Detect which cell encompasses the target text, then output its [x, y] center coordinate. 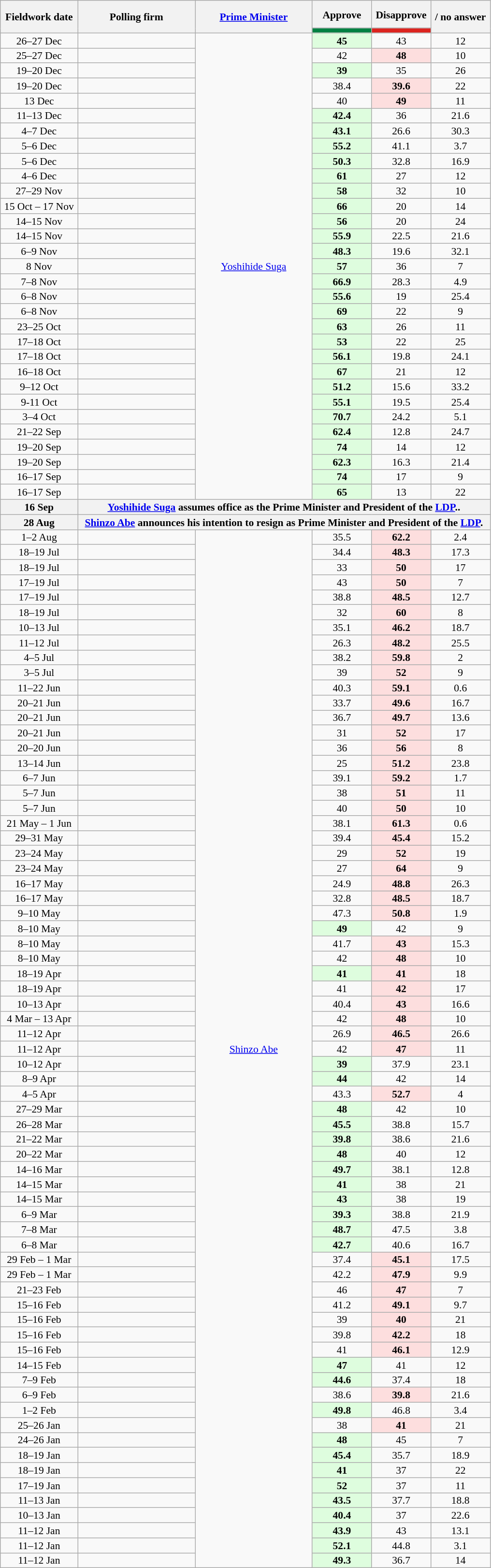
46.5 [401, 1034]
43.1 [342, 131]
4–6 Dec [39, 176]
2.4 [460, 537]
3–4 Oct [39, 417]
14–16 Mar [39, 1169]
17.5 [460, 1259]
2 [460, 658]
38.4 [342, 86]
37.9 [401, 1064]
20–20 Jun [39, 747]
27–29 Nov [39, 191]
38.2 [342, 658]
11–22 Jun [39, 688]
58 [342, 191]
39.4 [342, 838]
39.3 [342, 1215]
3–5 Jul [39, 673]
35.5 [342, 537]
24.2 [401, 417]
1.7 [460, 777]
16.3 [401, 462]
6–8 Mar [39, 1245]
63 [342, 327]
27–29 Mar [39, 1109]
48.8 [401, 883]
47.3 [342, 914]
41.2 [342, 1304]
9–10 May [39, 914]
23.8 [460, 763]
52.1 [342, 1545]
21–22 Mar [39, 1139]
15.2 [460, 838]
69 [342, 311]
15.3 [460, 944]
45.5 [342, 1124]
19.8 [401, 357]
55.1 [342, 401]
44.8 [401, 1545]
43.3 [342, 1094]
7–8 Mar [39, 1229]
9–12 Oct [39, 387]
59.8 [401, 658]
26–27 Dec [39, 41]
41.7 [342, 944]
5.1 [460, 417]
48.7 [342, 1229]
49.3 [342, 1561]
40.3 [342, 688]
62.2 [401, 537]
44 [342, 1079]
62.3 [342, 462]
Shinzo Abe announces his intention to resign as Prime Minister and President of the LDP. [284, 522]
11–13 Dec [39, 116]
16.6 [460, 1004]
4–7 Dec [39, 131]
46.8 [401, 1410]
35 [401, 71]
13 [401, 492]
23.1 [460, 1064]
7–8 Nov [39, 281]
4–5 Jul [39, 658]
12.7 [460, 598]
50.8 [401, 914]
60 [401, 612]
35.1 [342, 628]
17.3 [460, 552]
13.1 [460, 1531]
49.1 [401, 1304]
10–12 Apr [39, 1064]
3.7 [460, 146]
70.7 [342, 417]
21.4 [460, 462]
62.4 [342, 432]
6–9 Feb [39, 1395]
32.1 [460, 251]
28.3 [401, 281]
6–9 Mar [39, 1215]
19.5 [401, 401]
49.8 [342, 1410]
48.2 [401, 642]
20–22 Mar [39, 1155]
Fieldwork date [39, 16]
55.9 [342, 236]
49.6 [401, 703]
42.7 [342, 1245]
6–9 Nov [39, 251]
24.9 [342, 883]
43.5 [342, 1500]
25–26 Jan [39, 1425]
56.1 [342, 357]
1.9 [460, 914]
18.8 [460, 1500]
Yoshihide Suga assumes office as the Prime Minister and President of the LDP.. [284, 507]
3.1 [460, 1545]
22.5 [401, 236]
16–18 Oct [39, 371]
4 Mar – 13 Apr [39, 1018]
45.1 [401, 1259]
15 Oct – 17 Nov [39, 206]
55.6 [342, 296]
9.7 [460, 1304]
9-11 Oct [39, 401]
17–19 Jan [39, 1485]
24.7 [460, 432]
66.9 [342, 281]
33 [342, 568]
42.4 [342, 116]
4–5 Apr [39, 1094]
4.9 [460, 281]
26.9 [342, 1034]
/ no answer [460, 16]
Yoshihide Suga [254, 266]
11–12 Jul [39, 642]
33.7 [342, 703]
47.9 [401, 1275]
10–13 Apr [39, 1004]
13 Dec [39, 101]
18.9 [460, 1455]
1–2 Feb [39, 1410]
15.7 [460, 1124]
21–22 Sep [39, 432]
65 [342, 492]
15.6 [401, 387]
64 [401, 868]
8–9 Apr [39, 1079]
44.6 [342, 1380]
53 [342, 341]
21–23 Feb [39, 1290]
9.9 [460, 1275]
47.5 [401, 1229]
13.6 [460, 718]
11–13 Jan [39, 1500]
39.6 [401, 86]
67 [342, 371]
39.1 [342, 777]
28 Aug [39, 522]
61 [342, 176]
59.2 [401, 777]
4 [460, 1094]
7–9 Feb [39, 1380]
10–13 Jul [39, 628]
50.3 [342, 161]
Shinzo Abe [254, 1049]
61.3 [401, 823]
26–28 Mar [39, 1124]
55.2 [342, 146]
25–27 Dec [39, 55]
Approve [342, 15]
33.2 [460, 387]
24.1 [460, 357]
Prime Minister [254, 16]
Disapprove [401, 15]
46.2 [401, 628]
66 [342, 206]
57 [342, 266]
43.9 [342, 1531]
35.7 [401, 1455]
34.4 [342, 552]
10–13 Jan [39, 1515]
46.1 [401, 1350]
21.9 [460, 1215]
6–7 Jun [39, 777]
1–2 Aug [39, 537]
3.8 [460, 1229]
29 [342, 853]
14–15 Feb [39, 1364]
40.6 [401, 1245]
Polling firm [136, 16]
52.7 [401, 1094]
30.3 [460, 131]
24–26 Jan [39, 1440]
29–31 May [39, 838]
37.7 [401, 1500]
46 [342, 1290]
51 [401, 793]
59.1 [401, 688]
19.6 [401, 251]
25.5 [460, 642]
16 Sep [39, 507]
12.9 [460, 1350]
13–14 Jun [39, 763]
22.6 [460, 1515]
24 [460, 221]
3.4 [460, 1410]
16.9 [460, 161]
23–25 Oct [39, 327]
41.1 [401, 146]
21 May – 1 Jun [39, 823]
31 [342, 733]
8 Nov [39, 266]
